Find where the given text appears and provide that cell's center as [X, Y] coordinate. 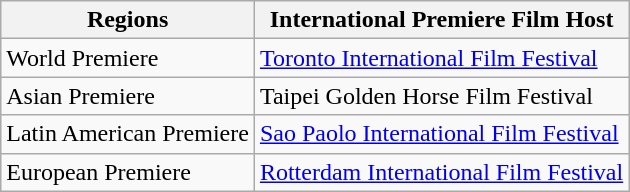
Taipei Golden Horse Film Festival [441, 96]
Toronto International Film Festival [441, 58]
World Premiere [128, 58]
Asian Premiere [128, 96]
Sao Paolo International Film Festival [441, 134]
Latin American Premiere [128, 134]
Regions [128, 20]
International Premiere Film Host [441, 20]
Rotterdam International Film Festival [441, 172]
European Premiere [128, 172]
